Identify which cell holds the provided text, then report its [X, Y] central coordinate. 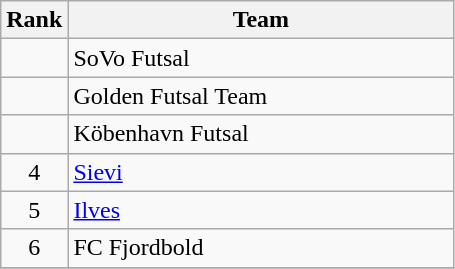
Team [261, 20]
Rank [34, 20]
Köbenhavn Futsal [261, 134]
5 [34, 210]
6 [34, 248]
4 [34, 172]
Golden Futsal Team [261, 96]
Sievi [261, 172]
FC Fjordbold [261, 248]
Ilves [261, 210]
SoVo Futsal [261, 58]
